Find where the given text appears and provide that cell's center as [x, y] coordinate. 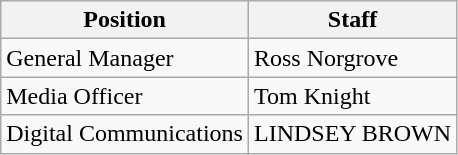
Media Officer [125, 96]
Ross Norgrove [352, 58]
Staff [352, 20]
Digital Communications [125, 134]
General Manager [125, 58]
Tom Knight [352, 96]
Position [125, 20]
LINDSEY BROWN [352, 134]
